From the cell containing the given text, extract its center point as (X, Y) coordinate. 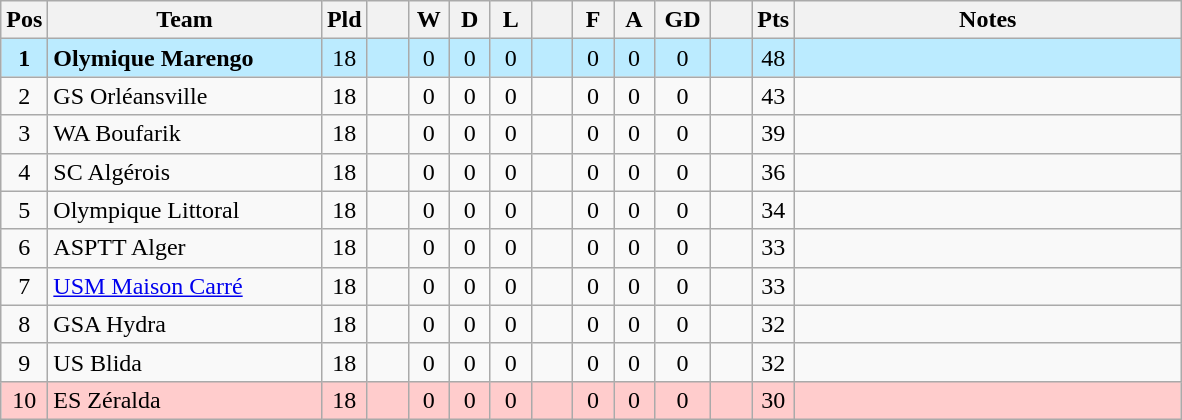
34 (774, 210)
USM Maison Carré (185, 286)
48 (774, 58)
GSA Hydra (185, 324)
8 (24, 324)
43 (774, 96)
GS Orléansville (185, 96)
1 (24, 58)
6 (24, 248)
WA Boufarik (185, 134)
9 (24, 362)
L (510, 20)
10 (24, 400)
Pos (24, 20)
F (592, 20)
36 (774, 172)
ES Zéralda (185, 400)
US Blida (185, 362)
7 (24, 286)
Olympique Littoral (185, 210)
30 (774, 400)
4 (24, 172)
Pld (344, 20)
3 (24, 134)
ASPTT Alger (185, 248)
2 (24, 96)
W (428, 20)
Olymique Marengo (185, 58)
SC Algérois (185, 172)
Team (185, 20)
5 (24, 210)
Pts (774, 20)
GD (683, 20)
A (634, 20)
D (470, 20)
Notes (988, 20)
39 (774, 134)
